From the cell containing the given text, extract its center point as [X, Y] coordinate. 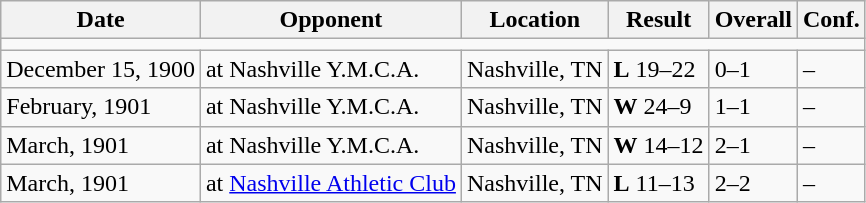
at Nashville Athletic Club [330, 183]
L 19–22 [658, 69]
W 24–9 [658, 107]
Overall [753, 20]
Location [534, 20]
February, 1901 [101, 107]
Conf. [831, 20]
2–2 [753, 183]
Date [101, 20]
Result [658, 20]
L 11–13 [658, 183]
2–1 [753, 145]
December 15, 1900 [101, 69]
1–1 [753, 107]
Opponent [330, 20]
W 14–12 [658, 145]
0–1 [753, 69]
